Scan for the cell matching the given text and deliver its [X, Y] coordinate at center. 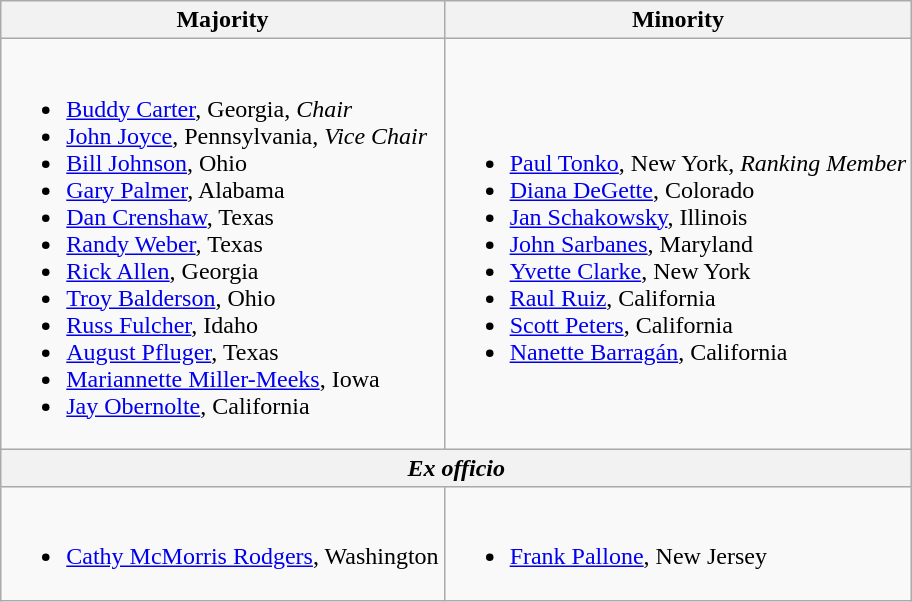
Frank Pallone, New Jersey [678, 544]
Majority [222, 20]
Cathy McMorris Rodgers, Washington [222, 544]
Ex officio [456, 468]
Minority [678, 20]
